Locate the cell with the specified text and output its [X, Y] center coordinate. 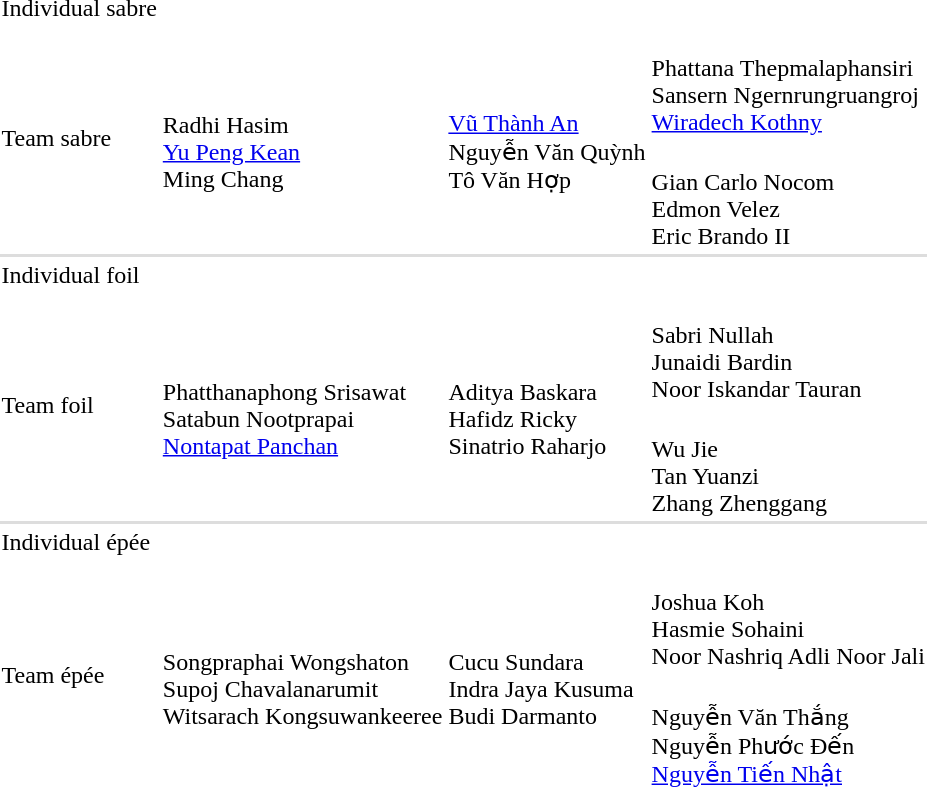
Sabri NullahJunaidi BardinNoor Iskandar Tauran [788, 348]
Individual foil [79, 275]
Radhi HasimYu Peng KeanMing Chang [302, 138]
Team foil [79, 406]
Phatthanaphong SrisawatSatabun NootprapaiNontapat Panchan [302, 406]
Aditya BaskaraHafidz RickySinatrio Raharjo [547, 406]
Team sabre [79, 138]
Wu JieTan YuanziZhang Zhenggang [788, 462]
Vũ Thành AnNguyễn Văn QuỳnhTô Văn Hợp [547, 138]
Gian Carlo NocomEdmon VelezEric Brando II [788, 196]
Individual épée [79, 542]
Phattana ThepmalaphansiriSansern NgernrungruangrojWiradech Kothny [788, 82]
Joshua KohHasmie SohainiNoor Nashriq Adli Noor Jali [788, 616]
